Return (X, Y) of the center of cell containing provided text 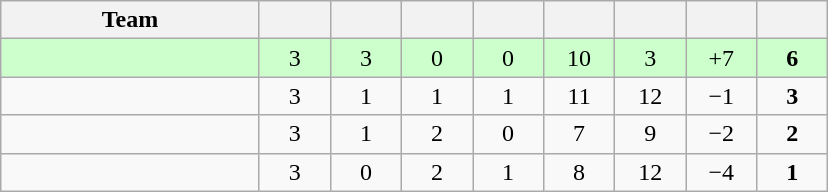
−4 (722, 172)
7 (580, 134)
11 (580, 96)
6 (792, 58)
Team (130, 20)
+7 (722, 58)
9 (650, 134)
−2 (722, 134)
−1 (722, 96)
10 (580, 58)
8 (580, 172)
